Return the [X, Y] coordinate for the center point of the cell that contains the specified text.  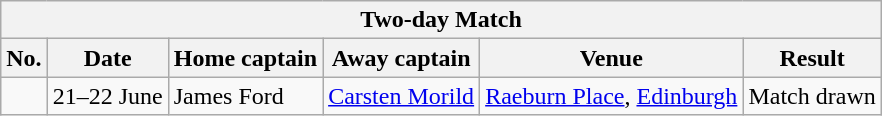
Away captain [402, 58]
James Ford [245, 96]
Match drawn [812, 96]
21–22 June [108, 96]
Date [108, 58]
Home captain [245, 58]
Two-day Match [441, 20]
Carsten Morild [402, 96]
Venue [612, 58]
Result [812, 58]
Raeburn Place, Edinburgh [612, 96]
No. [24, 58]
